Locate the cell with the specified text and output its (X, Y) center coordinate. 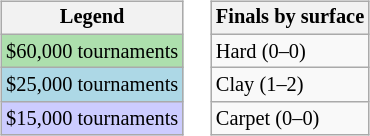
Hard (0–0) (290, 51)
$60,000 tournaments (92, 51)
Carpet (0–0) (290, 119)
Finals by surface (290, 18)
Legend (92, 18)
Clay (1–2) (290, 85)
$15,000 tournaments (92, 119)
$25,000 tournaments (92, 85)
